Extract the [X, Y] coordinate from the center of the cell holding the provided text.  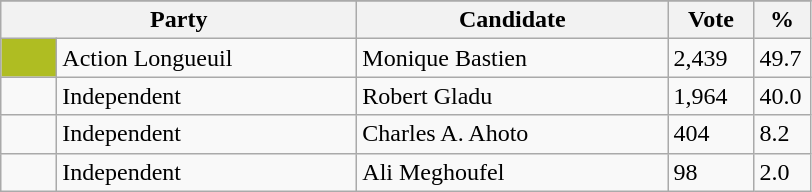
8.2 [782, 134]
Monique Bastien [512, 58]
Ali Meghoufel [512, 172]
% [782, 20]
40.0 [782, 96]
2,439 [711, 58]
Action Longueuil [207, 58]
2.0 [782, 172]
404 [711, 134]
Vote [711, 20]
Candidate [512, 20]
Robert Gladu [512, 96]
49.7 [782, 58]
98 [711, 172]
Party [179, 20]
1,964 [711, 96]
Charles A. Ahoto [512, 134]
